Detect which cell encompasses the target text, then output its [X, Y] center coordinate. 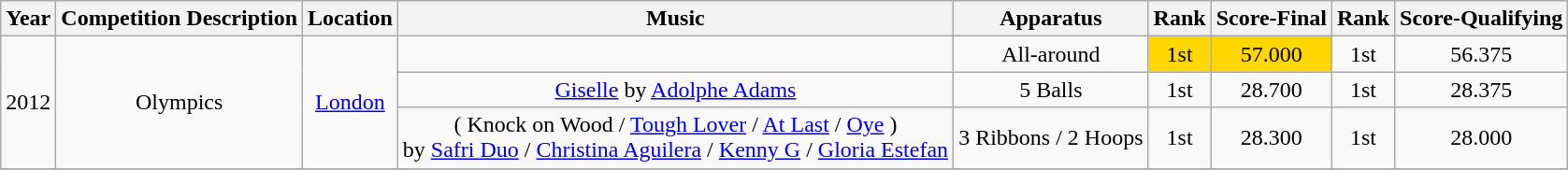
3 Ribbons / 2 Hoops [1051, 138]
Year [28, 19]
London [351, 103]
2012 [28, 103]
57.000 [1272, 54]
Score-Final [1272, 19]
Music [675, 19]
Location [351, 19]
Giselle by Adolphe Adams [675, 90]
( Knock on Wood / Tough Lover / At Last / Oye ) by Safri Duo / Christina Aguilera / Kenny G / Gloria Estefan [675, 138]
56.375 [1481, 54]
28.000 [1481, 138]
28.375 [1481, 90]
Competition Description [180, 19]
Apparatus [1051, 19]
Olympics [180, 103]
All-around [1051, 54]
28.700 [1272, 90]
28.300 [1272, 138]
5 Balls [1051, 90]
Score-Qualifying [1481, 19]
